Scan for the cell matching the given text and deliver its (x, y) coordinate at center. 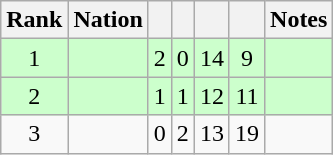
9 (246, 58)
11 (246, 96)
12 (212, 96)
Nation (108, 20)
3 (34, 134)
14 (212, 58)
Notes (299, 20)
13 (212, 134)
19 (246, 134)
Rank (34, 20)
